Scan for the cell matching the given text and deliver its (x, y) coordinate at center. 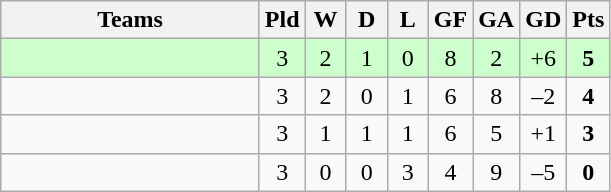
–2 (544, 96)
D (366, 20)
GA (496, 20)
+1 (544, 134)
9 (496, 172)
GD (544, 20)
+6 (544, 58)
Teams (130, 20)
GF (450, 20)
L (408, 20)
Pld (282, 20)
Pts (588, 20)
W (326, 20)
–5 (544, 172)
